Scan for the cell matching the given text and deliver its [X, Y] coordinate at center. 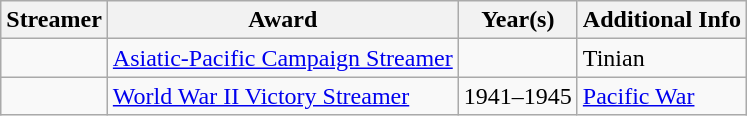
Tinian [662, 58]
Year(s) [518, 20]
World War II Victory Streamer [282, 96]
Streamer [54, 20]
Additional Info [662, 20]
Pacific War [662, 96]
Award [282, 20]
1941–1945 [518, 96]
Asiatic-Pacific Campaign Streamer [282, 58]
